Identify which cell holds the provided text, then report its (x, y) central coordinate. 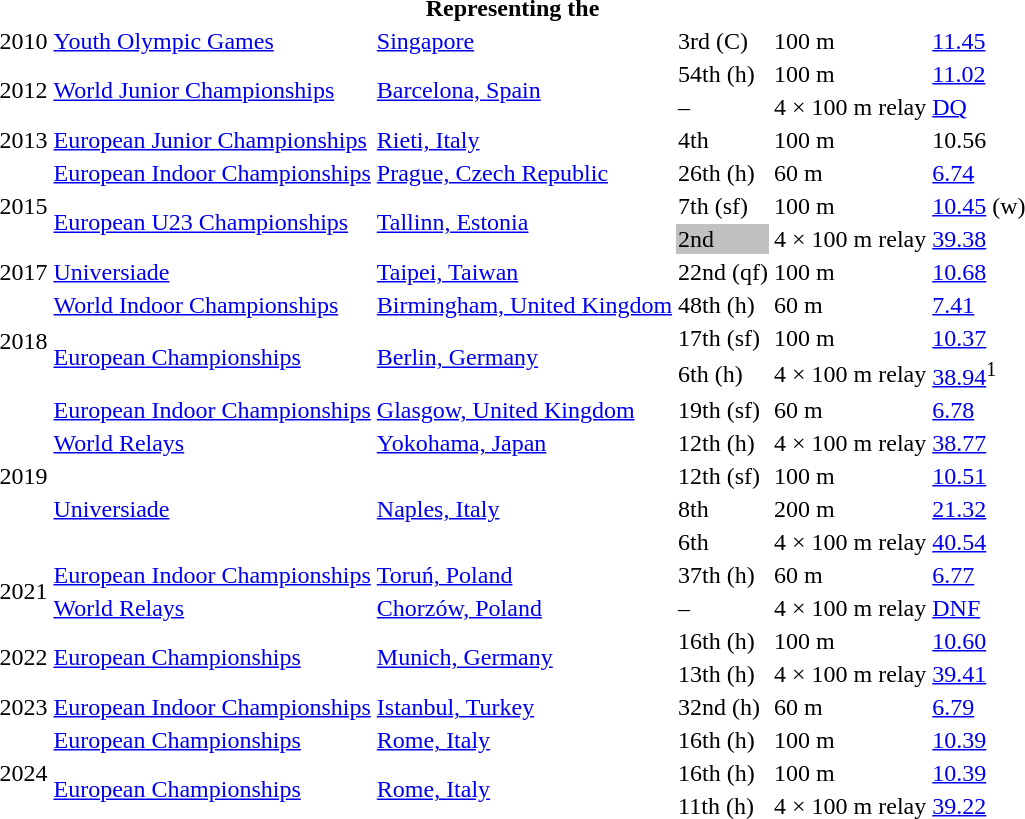
22nd (qf) (724, 272)
European U23 Championships (212, 222)
2nd (724, 239)
17th (sf) (724, 338)
13th (h) (724, 674)
Barcelona, Spain (524, 90)
Tallinn, Estonia (524, 222)
Toruń, Poland (524, 575)
3rd (C) (724, 41)
54th (h) (724, 74)
6th (h) (724, 374)
7th (sf) (724, 206)
12th (h) (724, 443)
Birmingham, United Kingdom (524, 305)
4th (724, 140)
Rieti, Italy (524, 140)
Rome, Italy (524, 740)
World Indoor Championships (212, 305)
32nd (h) (724, 707)
Naples, Italy (524, 509)
European Junior Championships (212, 140)
12th (sf) (724, 476)
6th (724, 542)
26th (h) (724, 173)
Yokohama, Japan (524, 443)
Chorzów, Poland (524, 608)
Munich, Germany (524, 658)
19th (sf) (724, 410)
8th (724, 509)
200 m (850, 509)
Youth Olympic Games (212, 41)
37th (h) (724, 575)
Prague, Czech Republic (524, 173)
Glasgow, United Kingdom (524, 410)
48th (h) (724, 305)
Taipei, Taiwan (524, 272)
Berlin, Germany (524, 358)
World Junior Championships (212, 90)
Singapore (524, 41)
Istanbul, Turkey (524, 707)
